Find where the given text appears and provide that cell's center as (X, Y) coordinate. 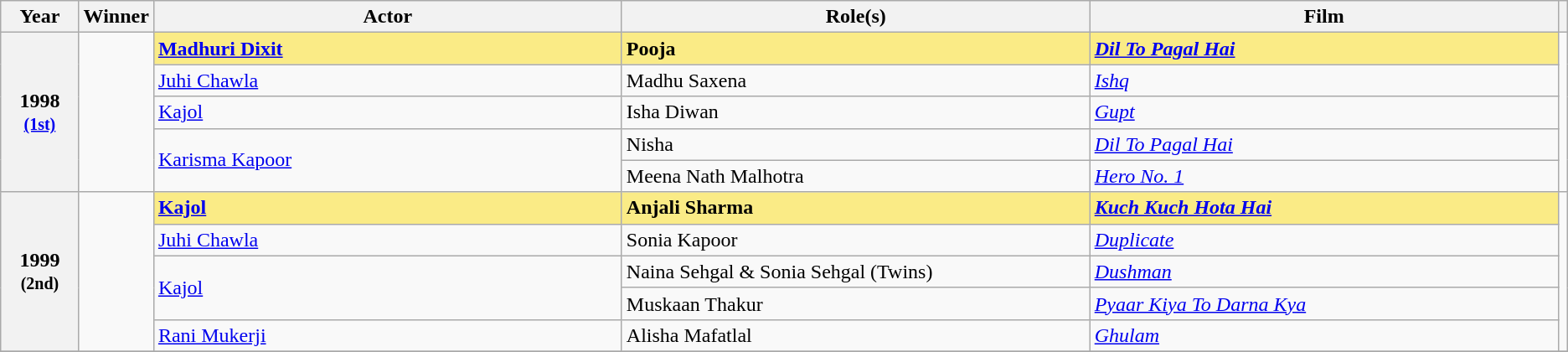
Alisha Mafatlal (856, 335)
Naina Sehgal & Sonia Sehgal (Twins) (856, 272)
Dushman (1323, 272)
Kuch Kuch Hota Hai (1323, 208)
Muskaan Thakur (856, 303)
Ghulam (1323, 335)
1999 (2nd) (40, 272)
Film (1323, 17)
Pooja (856, 49)
Madhuri Dixit (387, 49)
Anjali Sharma (856, 208)
Karisma Kapoor (387, 160)
Nisha (856, 144)
Duplicate (1323, 240)
Isha Diwan (856, 112)
Gupt (1323, 112)
1998 (1st) (40, 112)
Winner (116, 17)
Actor (387, 17)
Rani Mukerji (387, 335)
Ishq (1323, 80)
Pyaar Kiya To Darna Kya (1323, 303)
Role(s) (856, 17)
Year (40, 17)
Hero No. 1 (1323, 176)
Madhu Saxena (856, 80)
Meena Nath Malhotra (856, 176)
Sonia Kapoor (856, 240)
